Extract the [x, y] coordinate from the center of the cell holding the provided text.  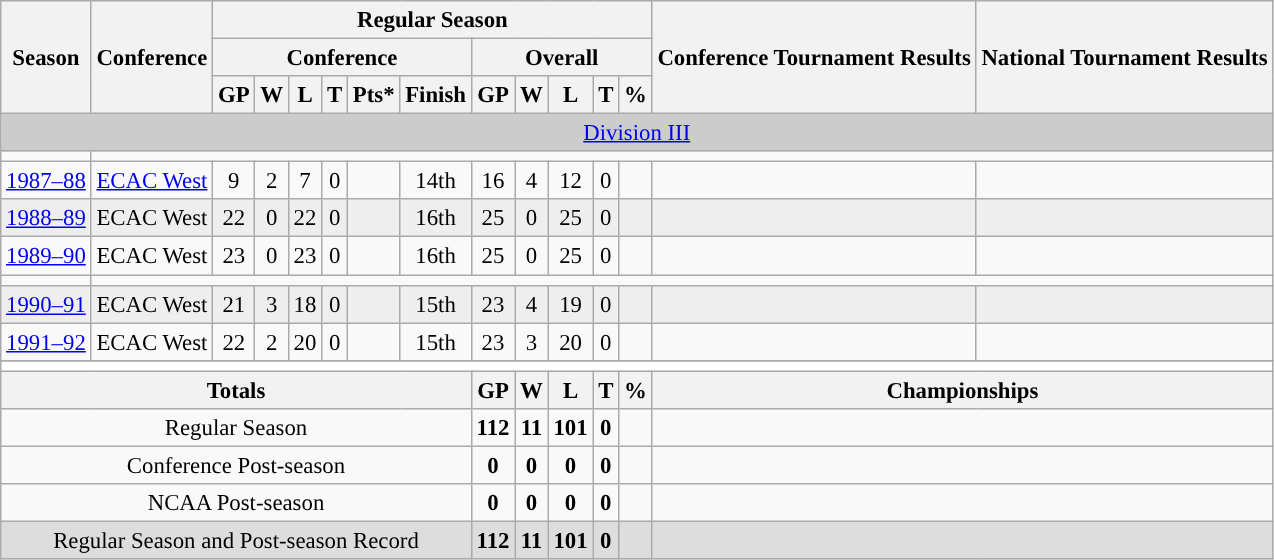
Overall [562, 58]
Season [46, 58]
19 [570, 304]
National Tournament Results [1124, 58]
Totals [236, 390]
1987–88 [46, 181]
7 [304, 181]
1988–89 [46, 219]
18 [304, 304]
21 [234, 304]
NCAA Post-season [236, 503]
14th [436, 181]
Conference Tournament Results [814, 58]
Division III [637, 133]
Conference Post-season [236, 465]
1989–90 [46, 256]
Regular Season and Post-season Record [236, 540]
Championships [962, 390]
1991–92 [46, 342]
16 [493, 181]
Pts* [373, 95]
9 [234, 181]
12 [570, 181]
Finish [436, 95]
1990–91 [46, 304]
